Extract the [x, y] coordinate from the center of the cell holding the provided text.  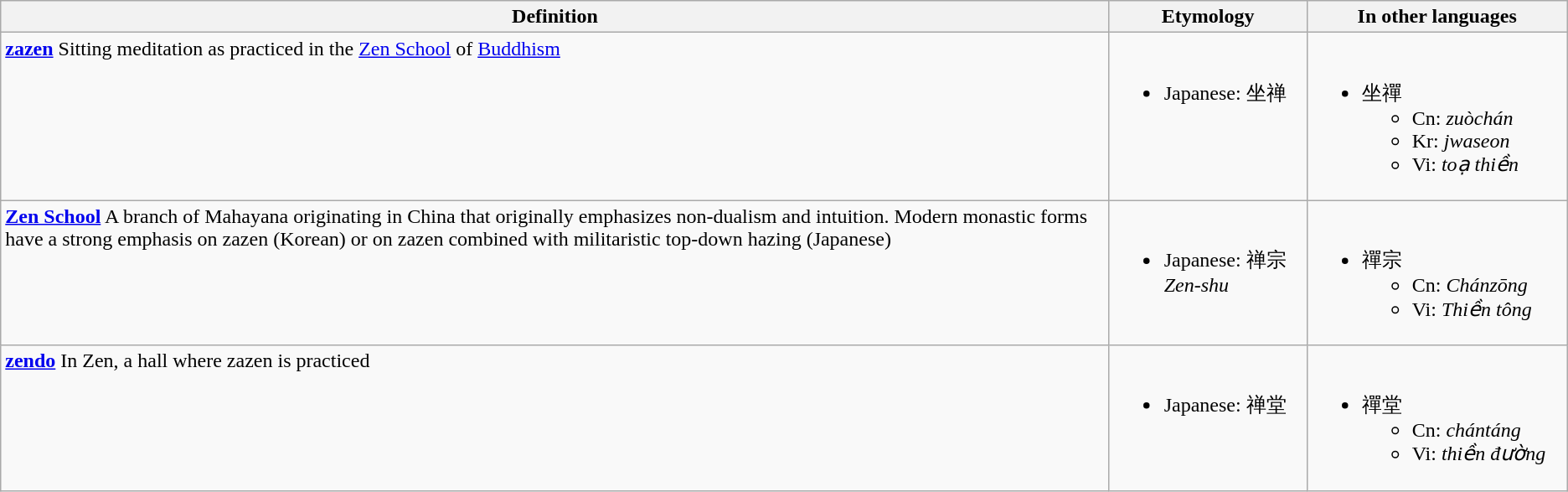
zazen Sitting meditation as practiced in the Zen School of Buddhism [554, 117]
禪宗Cn: ChánzōngVi: Thiền tông [1437, 273]
Definition [554, 17]
坐禪Cn: zuòchánKr: jwaseonVi: toạ thiền [1437, 117]
禪堂Cn: chántángVi: thiền đường [1437, 417]
Japanese: 禅宗 Zen-shu [1208, 273]
In other languages [1437, 17]
Japanese: 禅堂 [1208, 417]
zendo In Zen, a hall where zazen is practiced [554, 417]
Japanese: 坐禅 [1208, 117]
Etymology [1208, 17]
